Provide the [X, Y] coordinate of the cell's center where the given text is located.  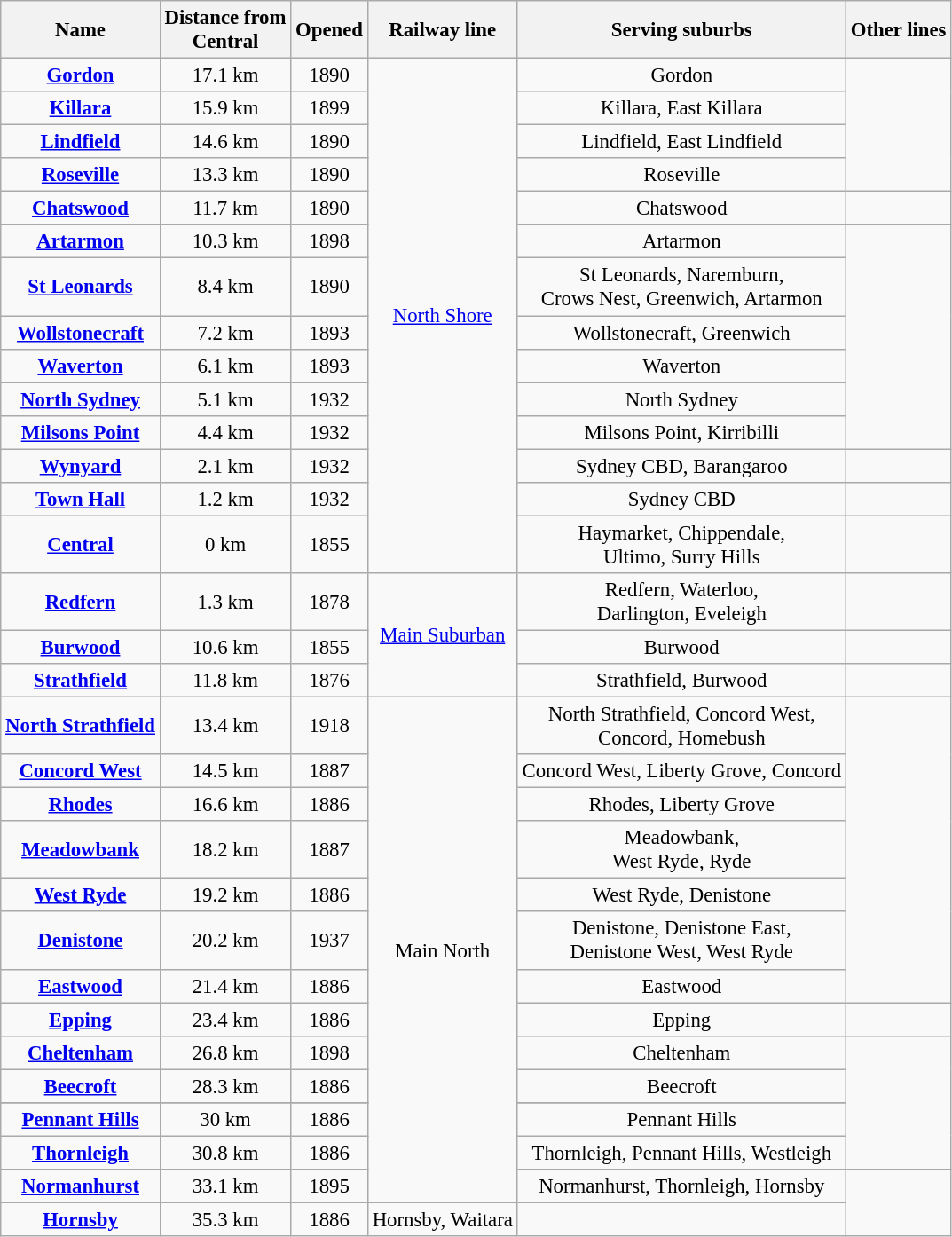
St Leonards, Naremburn,Crows Nest, Greenwich, Artarmon [681, 288]
St Leonards [81, 288]
Lindfield, East Lindfield [681, 142]
30.8 km [225, 1153]
Hornsby [81, 1219]
1895 [330, 1186]
30 km [225, 1120]
16.6 km [225, 805]
Railway line [442, 30]
Strathfield, Burwood [681, 681]
Central [81, 545]
Serving suburbs [681, 30]
Denistone [81, 941]
10.3 km [225, 242]
West Ryde, Denistone [681, 895]
4.4 km [225, 432]
33.1 km [225, 1186]
Opened [330, 30]
18.2 km [225, 850]
10.6 km [225, 647]
Redfern, Waterloo,Darlington, Eveleigh [681, 602]
8.4 km [225, 288]
North Shore [442, 316]
Sydney CBD, Barangaroo [681, 466]
26.8 km [225, 1052]
7.2 km [225, 333]
Haymarket, Chippendale,Ultimo, Surry Hills [681, 545]
Redfern [81, 602]
1918 [330, 726]
Thornleigh, Pennant Hills, Westleigh [681, 1153]
Sydney CBD [681, 500]
35.3 km [225, 1219]
Milsons Point [81, 432]
14.6 km [225, 142]
21.4 km [225, 986]
23.4 km [225, 1020]
13.3 km [225, 175]
West Ryde [81, 895]
Town Hall [81, 500]
Other lines [898, 30]
15.9 km [225, 108]
Distance fromCentral [225, 30]
Hornsby, Waitara [442, 1219]
Killara [81, 108]
Strathfield [81, 681]
14.5 km [225, 771]
Thornleigh [81, 1153]
Lindfield [81, 142]
Meadowbank [81, 850]
Name [81, 30]
1876 [330, 681]
6.1 km [225, 366]
Main Suburban [442, 635]
1937 [330, 941]
28.3 km [225, 1086]
Wynyard [81, 466]
Meadowbank,West Ryde, Ryde [681, 850]
Rhodes [81, 805]
1899 [330, 108]
17.1 km [225, 75]
5.1 km [225, 399]
Normanhurst, Thornleigh, Hornsby [681, 1186]
Wollstonecraft, Greenwich [681, 333]
19.2 km [225, 895]
0 km [225, 545]
Denistone, Denistone East,Denistone West, West Ryde [681, 941]
Milsons Point, Kirribilli [681, 432]
Concord West [81, 771]
Normanhurst [81, 1186]
20.2 km [225, 941]
1878 [330, 602]
1.2 km [225, 500]
1.3 km [225, 602]
11.8 km [225, 681]
Rhodes, Liberty Grove [681, 805]
13.4 km [225, 726]
11.7 km [225, 209]
Main North [442, 950]
North Strathfield, Concord West,Concord, Homebush [681, 726]
Killara, East Killara [681, 108]
Concord West, Liberty Grove, Concord [681, 771]
2.1 km [225, 466]
North Strathfield [81, 726]
Wollstonecraft [81, 333]
